Scan for the cell matching the given text and deliver its (X, Y) coordinate at center. 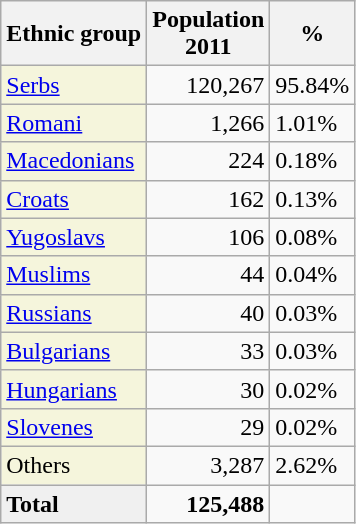
95.84% (312, 85)
Total (74, 503)
224 (208, 161)
0.18% (312, 161)
Bulgarians (74, 351)
Russians (74, 313)
Romani (74, 123)
44 (208, 275)
0.08% (312, 237)
33 (208, 351)
Serbs (74, 85)
% (312, 34)
30 (208, 389)
2.62% (312, 465)
106 (208, 237)
0.04% (312, 275)
Macedonians (74, 161)
1,266 (208, 123)
162 (208, 199)
3,287 (208, 465)
1.01% (312, 123)
Ethnic group (74, 34)
29 (208, 427)
Slovenes (74, 427)
0.13% (312, 199)
Muslims (74, 275)
Population2011 (208, 34)
Yugoslavs (74, 237)
Hungarians (74, 389)
125,488 (208, 503)
Others (74, 465)
Croats (74, 199)
120,267 (208, 85)
40 (208, 313)
